Find where the given text appears and provide that cell's center as [x, y] coordinate. 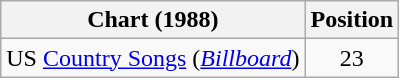
Chart (1988) [153, 20]
Position [352, 20]
23 [352, 58]
US Country Songs (Billboard) [153, 58]
